Identify which cell holds the provided text, then report its (x, y) central coordinate. 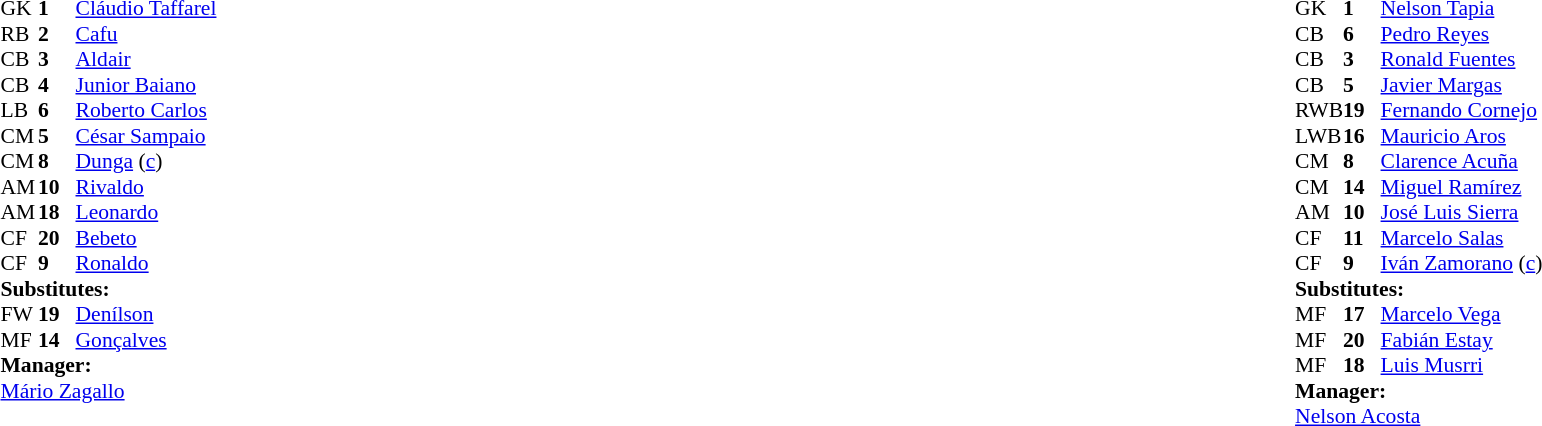
Aldair (146, 59)
2 (57, 34)
Ronaldo (146, 263)
Bebeto (146, 238)
Denílson (146, 315)
Cafu (146, 34)
LB (19, 111)
Roberto Carlos (146, 111)
FW (19, 315)
Mário Zagallo (108, 391)
Junior Baiano (146, 85)
Dunga (c) (146, 161)
17 (1362, 315)
Gonçalves (146, 340)
César Sampaio (146, 136)
Leonardo (146, 213)
RB (19, 34)
LWB (1319, 136)
Rivaldo (146, 187)
RWB (1319, 111)
11 (1362, 238)
4 (57, 85)
16 (1362, 136)
